For the text-containing cell, return its midpoint in (X, Y) coordinate format. 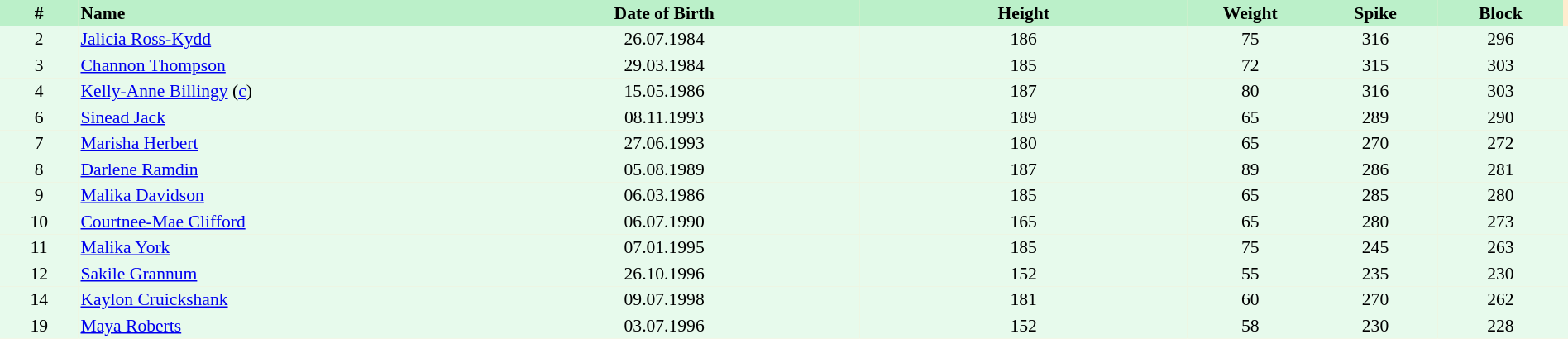
Channon Thompson (273, 65)
Kaylon Cruickshank (273, 299)
89 (1250, 169)
281 (1500, 169)
296 (1500, 40)
186 (1024, 40)
29.03.1984 (664, 65)
315 (1374, 65)
08.11.1993 (664, 117)
27.06.1993 (664, 144)
180 (1024, 144)
3 (39, 65)
262 (1500, 299)
Height (1024, 13)
15.05.1986 (664, 91)
06.07.1990 (664, 222)
235 (1374, 274)
09.07.1998 (664, 299)
2 (39, 40)
7 (39, 144)
165 (1024, 222)
05.08.1989 (664, 169)
189 (1024, 117)
03.07.1996 (664, 326)
11 (39, 248)
80 (1250, 91)
06.03.1986 (664, 195)
26.07.1984 (664, 40)
14 (39, 299)
Malika Davidson (273, 195)
6 (39, 117)
26.10.1996 (664, 274)
07.01.1995 (664, 248)
Sinead Jack (273, 117)
Marisha Herbert (273, 144)
273 (1500, 222)
Date of Birth (664, 13)
12 (39, 274)
72 (1250, 65)
181 (1024, 299)
289 (1374, 117)
Jalicia Ross-Kydd (273, 40)
Darlene Ramdin (273, 169)
286 (1374, 169)
55 (1250, 274)
58 (1250, 326)
Sakile Grannum (273, 274)
Courtnee-Mae Clifford (273, 222)
10 (39, 222)
Maya Roberts (273, 326)
8 (39, 169)
263 (1500, 248)
19 (39, 326)
228 (1500, 326)
Malika York (273, 248)
290 (1500, 117)
272 (1500, 144)
Kelly-Anne Billingy (c) (273, 91)
# (39, 13)
Block (1500, 13)
Weight (1250, 13)
Name (273, 13)
9 (39, 195)
Spike (1374, 13)
4 (39, 91)
285 (1374, 195)
245 (1374, 248)
60 (1250, 299)
